Pinpoint the cell where the given text exists, returning its [x, y] midpoint coordinate. 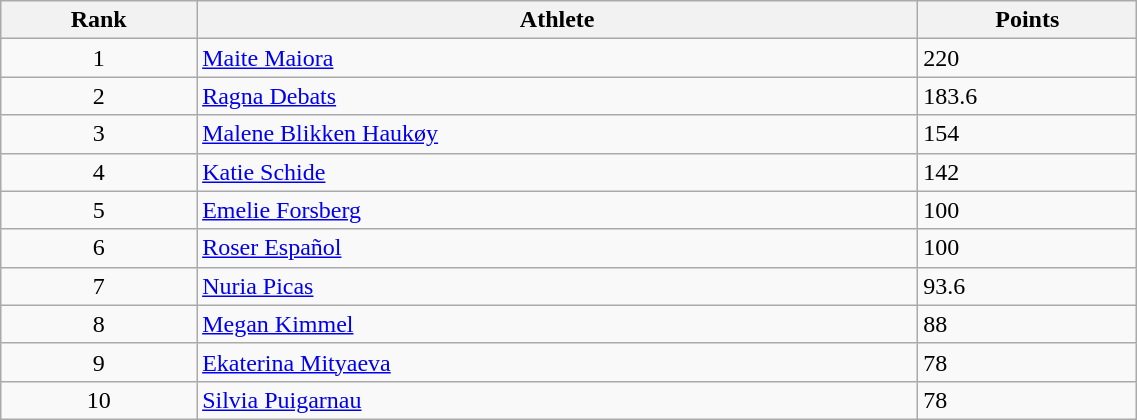
Ragna Debats [558, 96]
Points [1028, 20]
Silvia Puigarnau [558, 400]
5 [99, 210]
142 [1028, 172]
Megan Kimmel [558, 324]
220 [1028, 58]
1 [99, 58]
3 [99, 134]
9 [99, 362]
Athlete [558, 20]
88 [1028, 324]
Malene Blikken Haukøy [558, 134]
4 [99, 172]
93.6 [1028, 286]
Roser Español [558, 248]
Ekaterina Mityaeva [558, 362]
8 [99, 324]
2 [99, 96]
Rank [99, 20]
Emelie Forsberg [558, 210]
Maite Maiora [558, 58]
7 [99, 286]
154 [1028, 134]
6 [99, 248]
183.6 [1028, 96]
10 [99, 400]
Nuria Picas [558, 286]
Katie Schide [558, 172]
